From the cell containing the given text, extract its center point as (X, Y) coordinate. 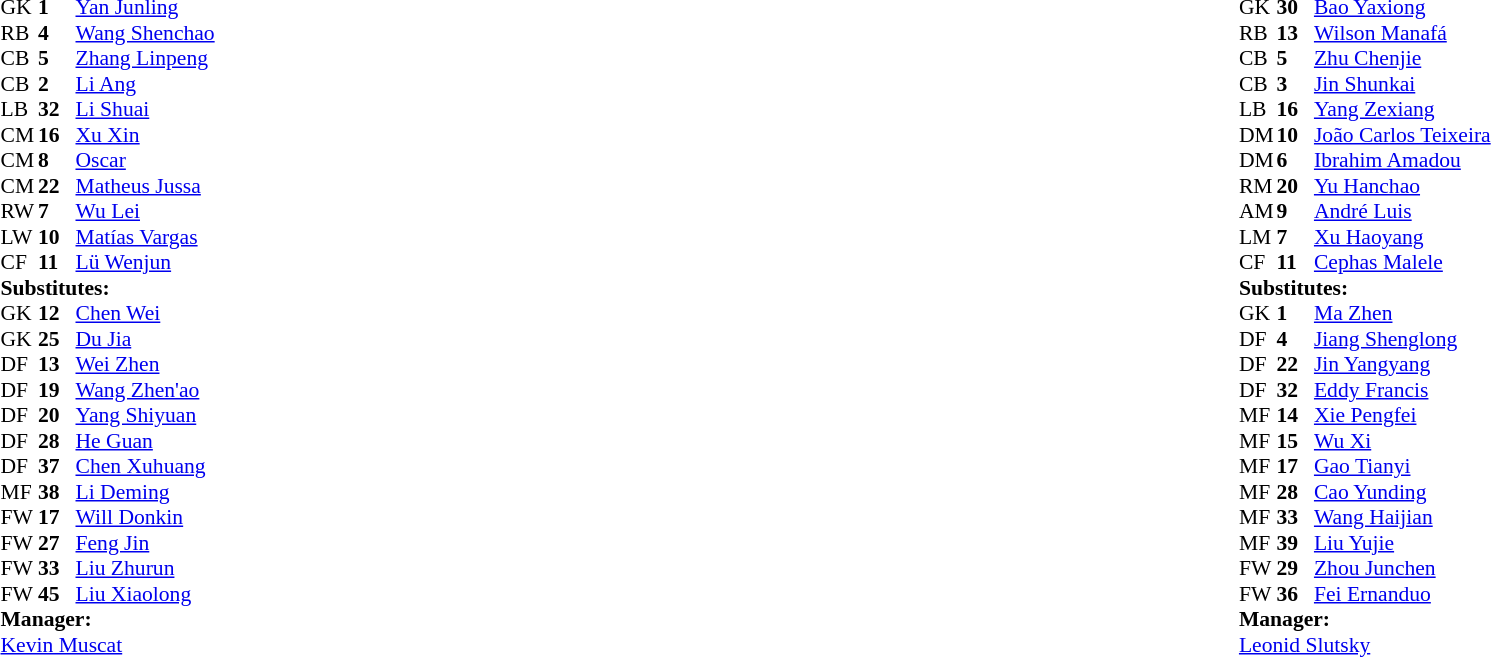
Wu Lei (146, 211)
Jin Shunkai (1402, 84)
Matheus Jussa (146, 186)
Cao Yunding (1402, 492)
Yang Zexiang (1402, 109)
Ibrahim Amadou (1402, 161)
Liu Zhurun (146, 569)
Eddy Francis (1402, 390)
36 (1295, 594)
André Luis (1402, 211)
RW (19, 211)
9 (1295, 211)
Zhou Junchen (1402, 569)
Will Donkin (146, 517)
2 (57, 84)
19 (57, 390)
LM (1258, 237)
25 (57, 339)
Wang Zhen'ao (146, 390)
Gao Tianyi (1402, 467)
Chen Xuhuang (146, 467)
45 (57, 594)
Ma Zhen (1402, 313)
He Guan (146, 441)
39 (1295, 543)
João Carlos Teixeira (1402, 135)
Matías Vargas (146, 237)
Li Shuai (146, 109)
LW (19, 237)
Zhu Chenjie (1402, 59)
Wang Shenchao (146, 33)
AM (1258, 211)
Yang Shiyuan (146, 415)
12 (57, 313)
Liu Yujie (1402, 543)
Du Jia (146, 339)
Jiang Shenglong (1402, 339)
Feng Jin (146, 543)
Chen Wei (146, 313)
1 (1295, 313)
Li Deming (146, 492)
RM (1258, 186)
Lü Wenjun (146, 263)
Yu Hanchao (1402, 186)
3 (1295, 84)
38 (57, 492)
Jin Yangyang (1402, 365)
37 (57, 467)
8 (57, 161)
Xu Haoyang (1402, 237)
Cephas Malele (1402, 263)
6 (1295, 161)
Zhang Linpeng (146, 59)
29 (1295, 569)
Fei Ernanduo (1402, 594)
Xu Xin (146, 135)
Li Ang (146, 84)
Wang Haijian (1402, 517)
Liu Xiaolong (146, 594)
Wilson Manafá (1402, 33)
Xie Pengfei (1402, 415)
27 (57, 543)
15 (1295, 441)
Oscar (146, 161)
14 (1295, 415)
Wei Zhen (146, 365)
Wu Xi (1402, 441)
